Scan for the cell matching the given text and deliver its [X, Y] coordinate at center. 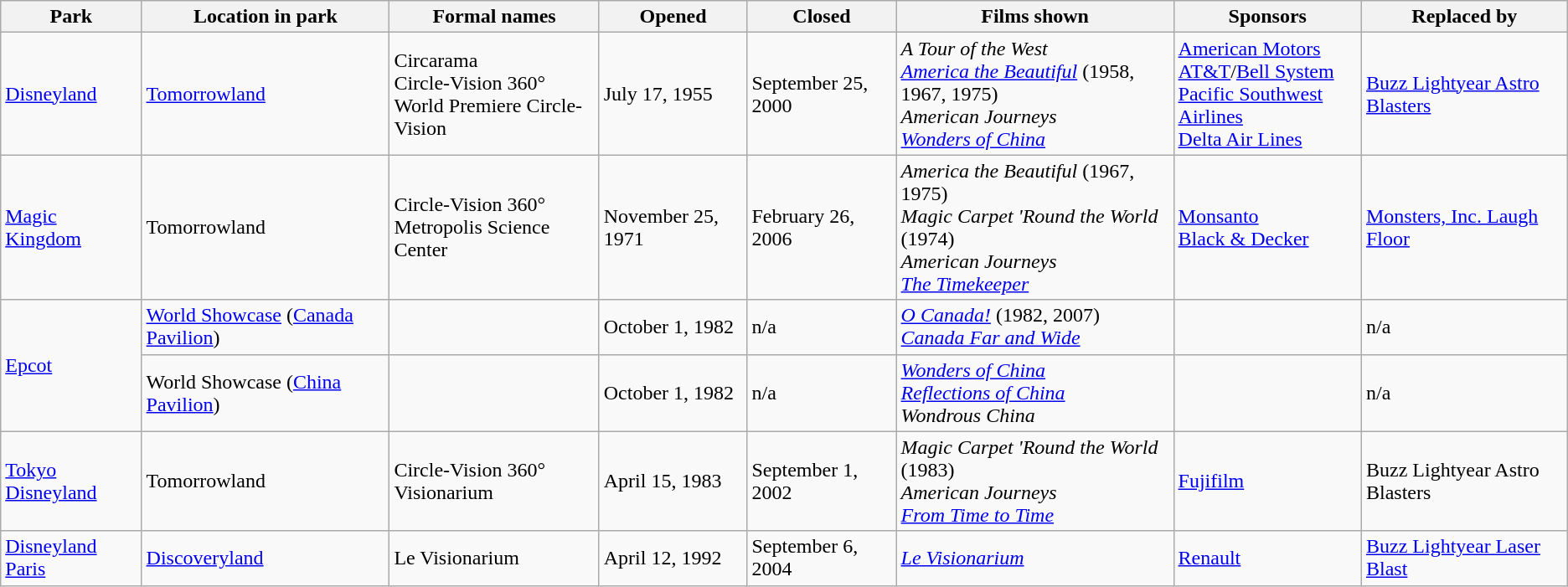
April 15, 1983 [673, 481]
Park [71, 17]
Sponsors [1267, 17]
Location in park [266, 17]
Circle-Vision 360°Metropolis Science Center [494, 228]
Closed [822, 17]
Magic Kingdom [71, 228]
Wonders of ChinaReflections of ChinaWondrous China [1035, 393]
April 12, 1992 [673, 558]
Films shown [1035, 17]
A Tour of the WestAmerica the Beautiful (1958, 1967, 1975)American JourneysWonders of China [1035, 94]
America the Beautiful (1967, 1975)Magic Carpet 'Round the World (1974)American JourneysThe Timekeeper [1035, 228]
CircaramaCircle-Vision 360°World Premiere Circle-Vision [494, 94]
Discoveryland [266, 558]
Formal names [494, 17]
Replaced by [1464, 17]
American MotorsAT&T/Bell SystemPacific Southwest AirlinesDelta Air Lines [1267, 94]
September 1, 2002 [822, 481]
February 26, 2006 [822, 228]
Disneyland Paris [71, 558]
September 25, 2000 [822, 94]
Buzz Lightyear Laser Blast [1464, 558]
World Showcase (Canada Pavilion) [266, 327]
Epcot [71, 365]
Fujifilm [1267, 481]
Magic Carpet 'Round the World (1983)American JourneysFrom Time to Time [1035, 481]
Tokyo Disneyland [71, 481]
Disneyland [71, 94]
November 25, 1971 [673, 228]
O Canada! (1982, 2007)Canada Far and Wide [1035, 327]
Opened [673, 17]
MonsantoBlack & Decker [1267, 228]
July 17, 1955 [673, 94]
Renault [1267, 558]
September 6, 2004 [822, 558]
World Showcase (China Pavilion) [266, 393]
Monsters, Inc. Laugh Floor [1464, 228]
Circle-Vision 360°Visionarium [494, 481]
